Determine the [X, Y] coordinate at the center of the cell enclosing the given text.  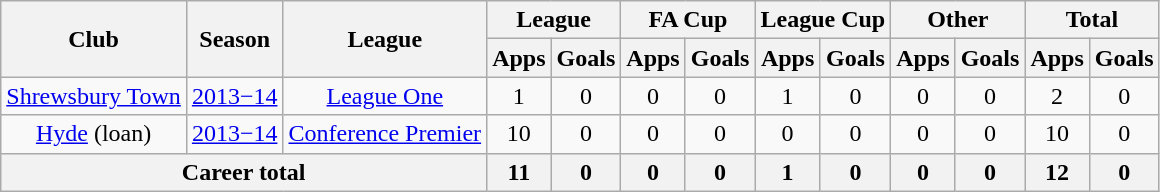
11 [519, 172]
FA Cup [688, 20]
Total [1092, 20]
Shrewsbury Town [94, 96]
Club [94, 39]
Season [234, 39]
League Cup [823, 20]
Other [958, 20]
2 [1057, 96]
12 [1057, 172]
Conference Premier [385, 134]
Hyde (loan) [94, 134]
League One [385, 96]
Career total [244, 172]
